Extract the (X, Y) coordinate from the center of the cell holding the provided text.  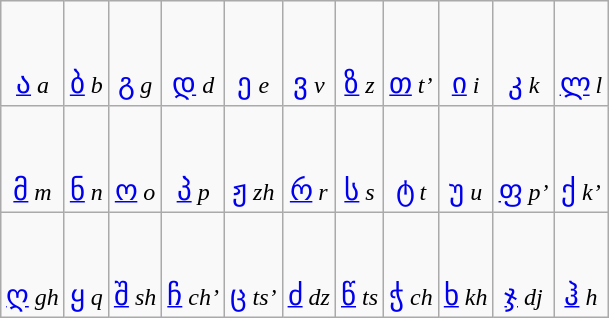
ქ k’ (581, 159)
ა a (33, 54)
ე e (254, 54)
ს s (359, 159)
უ u (466, 159)
ნ n (86, 159)
ვ v (308, 54)
დ d (194, 54)
ფ p’ (524, 159)
ი i (466, 54)
მ m (33, 159)
გ g (134, 54)
ჯ dj (524, 265)
ლ l (581, 54)
ზ z (359, 54)
ც ts’ (254, 265)
ჩ ch’ (194, 265)
ჰ h (581, 265)
ღ gh (33, 265)
ჟ zh (254, 159)
კ k (524, 54)
პ p (194, 159)
ხ kh (466, 265)
ბ b (86, 54)
რ r (308, 159)
ჭ ch (412, 265)
შ sh (134, 265)
ყ q (86, 265)
ო o (134, 159)
თ t’ (412, 54)
ძ dz (308, 265)
ტ t (412, 159)
წ ts (359, 265)
